From the cell containing the given text, extract its center point as (x, y) coordinate. 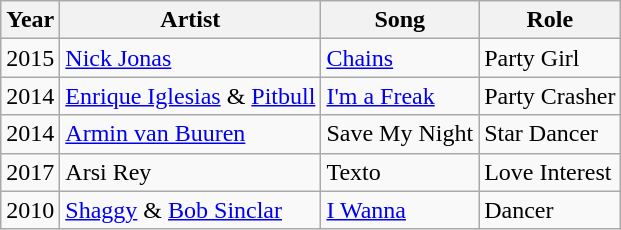
2017 (30, 172)
Enrique Iglesias & Pitbull (190, 96)
I Wanna (400, 210)
Role (550, 20)
Party Girl (550, 58)
Love Interest (550, 172)
Party Crasher (550, 96)
Artist (190, 20)
2010 (30, 210)
Song (400, 20)
Chains (400, 58)
Texto (400, 172)
Armin van Buuren (190, 134)
Star Dancer (550, 134)
Nick Jonas (190, 58)
2015 (30, 58)
Save My Night (400, 134)
Shaggy & Bob Sinclar (190, 210)
Year (30, 20)
Dancer (550, 210)
I'm a Freak (400, 96)
Arsi Rey (190, 172)
